Detect which cell encompasses the target text, then output its [x, y] center coordinate. 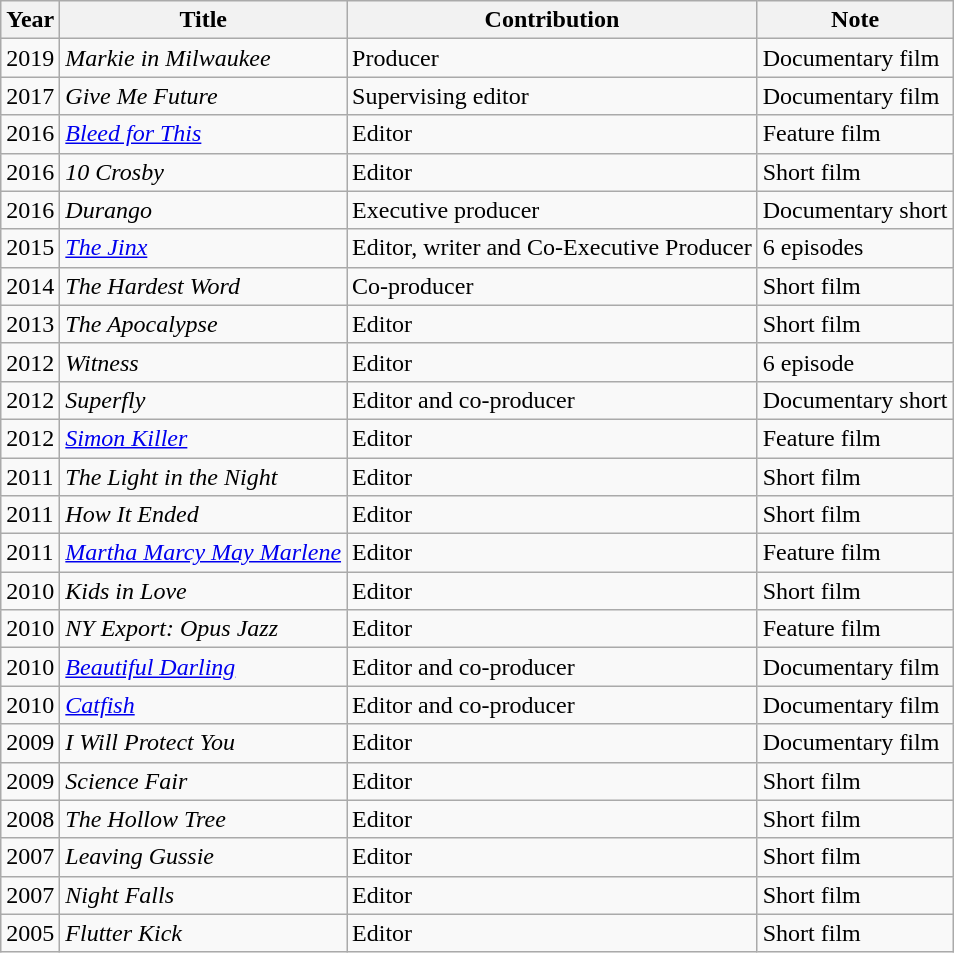
Markie in Milwaukee [204, 58]
Bleed for This [204, 134]
6 episodes [855, 248]
The Hardest Word [204, 286]
Leaving Gussie [204, 857]
The Jinx [204, 248]
The Light in the Night [204, 477]
NY Export: Opus Jazz [204, 629]
Martha Marcy May Marlene [204, 553]
Superfly [204, 400]
Give Me Future [204, 96]
Science Fair [204, 781]
6 episode [855, 362]
Simon Killer [204, 438]
Producer [552, 58]
Night Falls [204, 895]
Beautiful Darling [204, 667]
2008 [30, 819]
Catfish [204, 705]
Executive producer [552, 210]
Kids in Love [204, 591]
2015 [30, 248]
Year [30, 20]
Note [855, 20]
2014 [30, 286]
The Hollow Tree [204, 819]
I Will Protect You [204, 743]
10 Crosby [204, 172]
Contribution [552, 20]
2005 [30, 933]
Supervising editor [552, 96]
2013 [30, 324]
Witness [204, 362]
Durango [204, 210]
Title [204, 20]
The Apocalypse [204, 324]
2019 [30, 58]
Editor, writer and Co-Executive Producer [552, 248]
Flutter Kick [204, 933]
Co-producer [552, 286]
How It Ended [204, 515]
2017 [30, 96]
